Determine the [x, y] coordinate at the center of the cell enclosing the given text.  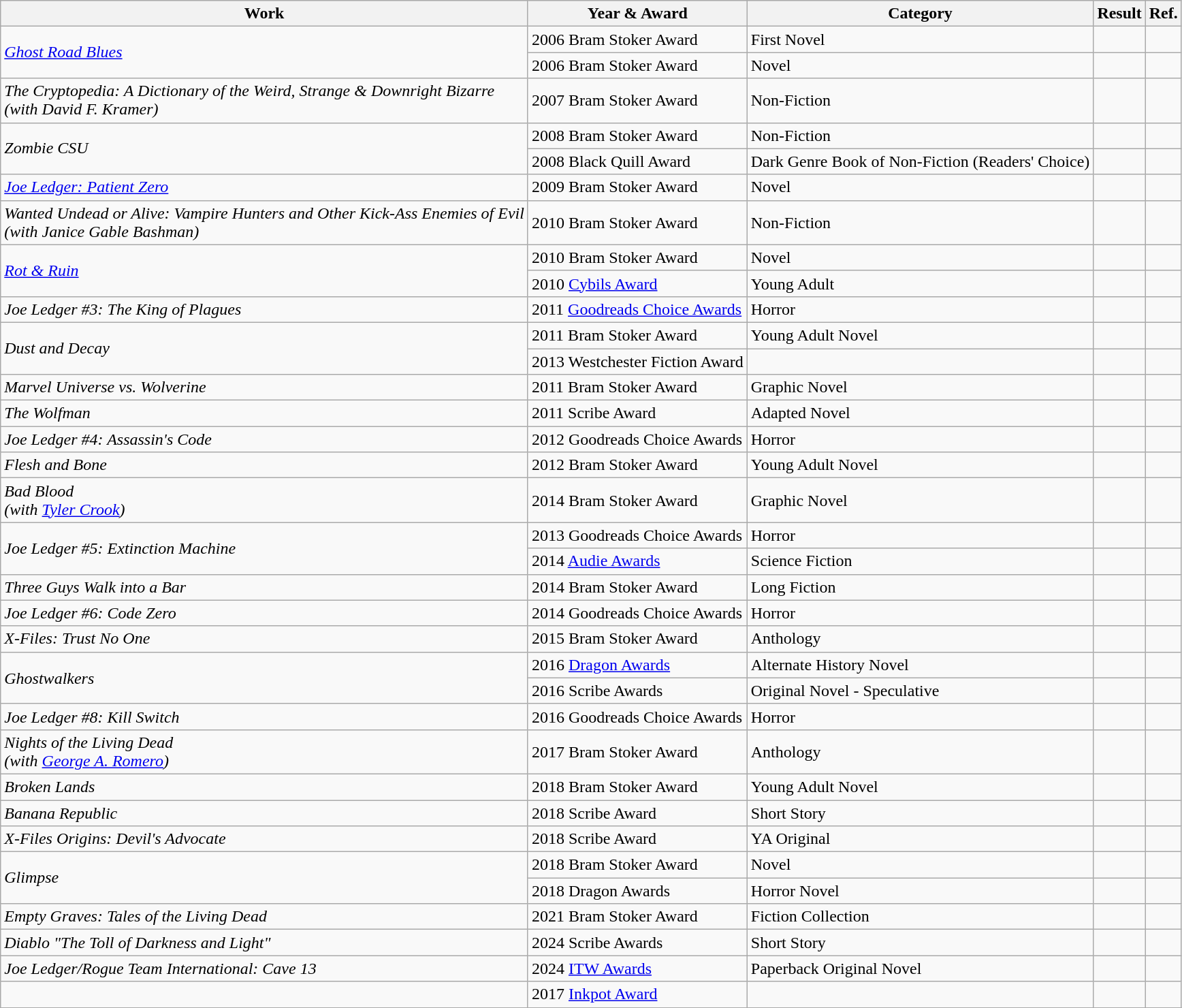
Adapted Novel [921, 413]
2008 Bram Stoker Award [637, 136]
Paperback Original Novel [921, 968]
2021 Bram Stoker Award [637, 917]
2011 Scribe Award [637, 413]
2014 Goodreads Choice Awards [637, 613]
Horror Novel [921, 891]
2017 Inkpot Award [637, 994]
2011 Goodreads Choice Awards [637, 309]
2007 Bram Stoker Award [637, 101]
X-Files: Trust No One [264, 639]
Original Novel - Speculative [921, 691]
The Cryptopedia: A Dictionary of the Weird, Strange & Downright Bizarre(with David F. Kramer) [264, 101]
Zombie CSU [264, 148]
Joe Ledger #6: Code Zero [264, 613]
Work [264, 14]
Science Fiction [921, 561]
Joe Ledger #4: Assassin's Code [264, 439]
Ghostwalkers [264, 678]
Joe Ledger: Patient Zero [264, 187]
Result [1119, 14]
2012 Bram Stoker Award [637, 465]
Joe Ledger/Rogue Team International: Cave 13 [264, 968]
Category [921, 14]
Ref. [1163, 14]
Three Guys Walk into a Bar [264, 587]
Nights of the Living Dead(with George A. Romero) [264, 752]
2016 Goodreads Choice Awards [637, 716]
2009 Bram Stoker Award [637, 187]
2014 Audie Awards [637, 561]
2013 Westchester Fiction Award [637, 362]
2018 Dragon Awards [637, 891]
The Wolfman [264, 413]
Glimpse [264, 878]
2010 Cybils Award [637, 283]
Broken Lands [264, 787]
2012 Goodreads Choice Awards [637, 439]
Fiction Collection [921, 917]
Dust and Decay [264, 348]
2013 Goodreads Choice Awards [637, 535]
Flesh and Bone [264, 465]
2016 Dragon Awards [637, 665]
Dark Genre Book of Non-Fiction (Readers' Choice) [921, 161]
Joe Ledger #5: Extinction Machine [264, 548]
X-Files Origins: Devil's Advocate [264, 839]
First Novel [921, 40]
Marvel Universe vs. Wolverine [264, 388]
Joe Ledger #8: Kill Switch [264, 716]
YA Original [921, 839]
Banana Republic [264, 813]
Bad Blood(with Tyler Crook) [264, 500]
2024 ITW Awards [637, 968]
Year & Award [637, 14]
Alternate History Novel [921, 665]
2024 Scribe Awards [637, 943]
Long Fiction [921, 587]
Diablo "The Toll of Darkness and Light" [264, 943]
Rot & Ruin [264, 270]
Empty Graves: Tales of the Living Dead [264, 917]
Young Adult [921, 283]
Wanted Undead or Alive: Vampire Hunters and Other Kick-Ass Enemies of Evil(with Janice Gable Bashman) [264, 222]
2015 Bram Stoker Award [637, 639]
2016 Scribe Awards [637, 691]
Ghost Road Blues [264, 52]
2008 Black Quill Award [637, 161]
Joe Ledger #3: The King of Plagues [264, 309]
2017 Bram Stoker Award [637, 752]
